Locate the cell with the specified text and output its (X, Y) center coordinate. 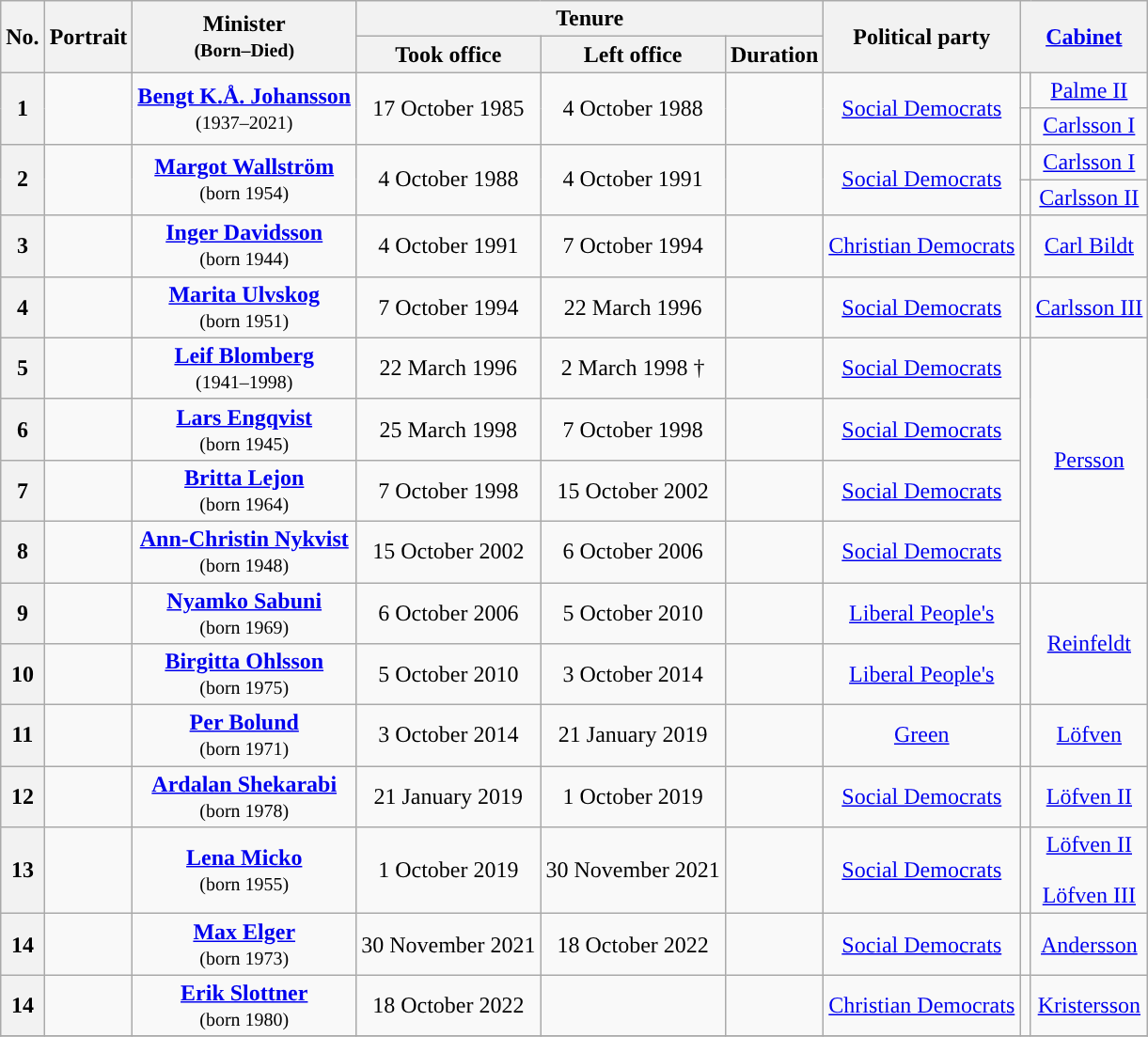
Birgitta Ohlsson(born 1975) (244, 675)
1 (23, 108)
Portrait (88, 37)
Britta Lejon(born 1964) (244, 491)
Ann-Christin Nykvist(born 1948) (244, 551)
Palme II (1089, 90)
Carlsson II (1089, 197)
Löfven (1089, 735)
7 (23, 491)
2 (23, 180)
13 (23, 871)
4 (23, 306)
Lars Engqvist(born 1945) (244, 429)
Löfven II Löfven III (1089, 871)
Duration (774, 55)
Marita Ulvskog(born 1951) (244, 306)
2 March 1998 † (633, 369)
12 (23, 797)
Green (921, 735)
Cabinet (1084, 37)
Margot Wallström(born 1954) (244, 180)
Lena Micko(born 1955) (244, 871)
Andersson (1089, 944)
Carlsson III (1089, 306)
Political party (921, 37)
Took office (448, 55)
Minister(Born–Died) (244, 37)
Löfven II (1089, 797)
Nyamko Sabuni(born 1969) (244, 613)
25 March 1998 (448, 429)
Carl Bildt (1089, 246)
17 October 1985 (448, 108)
8 (23, 551)
Ardalan Shekarabi(born 1978) (244, 797)
Left office (633, 55)
Persson (1089, 460)
5 (23, 369)
10 (23, 675)
Reinfeldt (1089, 644)
Max Elger(born 1973) (244, 944)
No. (23, 37)
Inger Davidsson(born 1944) (244, 246)
Kristersson (1089, 1006)
Leif Blomberg(1941–1998) (244, 369)
Per Bolund(born 1971) (244, 735)
3 (23, 246)
6 (23, 429)
11 (23, 735)
9 (23, 613)
Tenure (590, 19)
Bengt K.Å. Johansson(1937–2021) (244, 108)
Erik Slottner(born 1980) (244, 1006)
